Capture the cell that displays the provided text and extract its (X, Y) central coordinate. 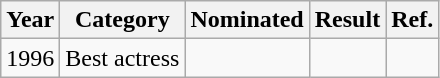
Year (30, 20)
Result (347, 20)
Ref. (412, 20)
Category (122, 20)
Nominated (247, 20)
1996 (30, 58)
Best actress (122, 58)
